Find where the given text appears and provide that cell's center as (X, Y) coordinate. 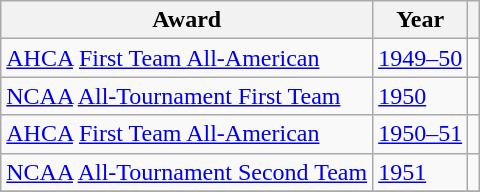
Year (420, 20)
1950 (420, 96)
Award (187, 20)
1951 (420, 172)
1949–50 (420, 58)
NCAA All-Tournament Second Team (187, 172)
1950–51 (420, 134)
NCAA All-Tournament First Team (187, 96)
